Provide the [x, y] coordinate of the cell's center where the given text is located.  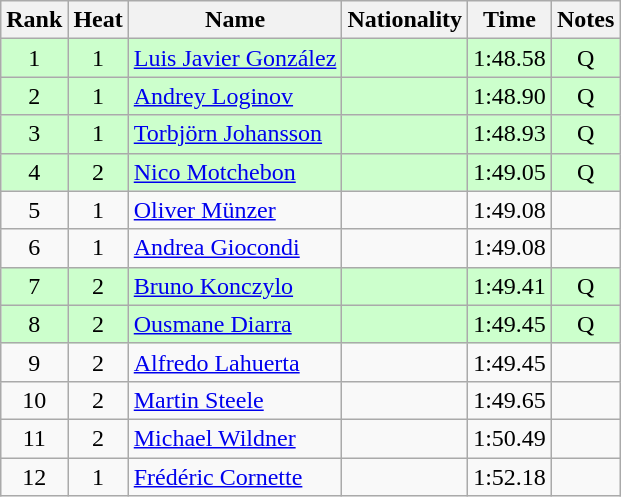
9 [34, 362]
Oliver Münzer [235, 210]
Bruno Konczylo [235, 286]
Andrea Giocondi [235, 248]
1:50.49 [510, 438]
Ousmane Diarra [235, 324]
4 [34, 172]
Michael Wildner [235, 438]
Frédéric Cornette [235, 477]
10 [34, 400]
5 [34, 210]
8 [34, 324]
1:49.41 [510, 286]
1:52.18 [510, 477]
Notes [585, 20]
Heat [98, 20]
11 [34, 438]
1:48.58 [510, 58]
Time [510, 20]
1:49.65 [510, 400]
3 [34, 134]
Torbjörn Johansson [235, 134]
1:48.93 [510, 134]
Alfredo Lahuerta [235, 362]
7 [34, 286]
12 [34, 477]
Name [235, 20]
1:49.05 [510, 172]
Rank [34, 20]
1:48.90 [510, 96]
Luis Javier González [235, 58]
Nationality [405, 20]
Martin Steele [235, 400]
Andrey Loginov [235, 96]
6 [34, 248]
Nico Motchebon [235, 172]
